Detect which cell encompasses the target text, then output its [X, Y] center coordinate. 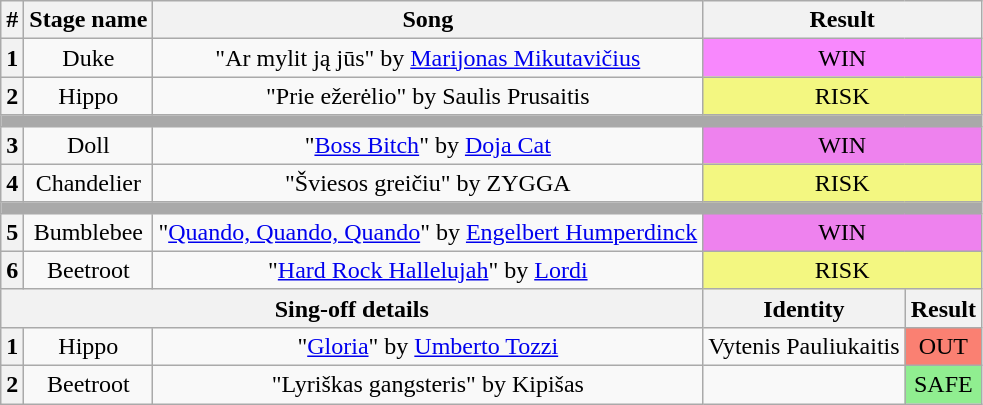
"Šviesos greičiu" by ZYGGA [428, 183]
# [12, 20]
Sing-off details [352, 308]
6 [12, 270]
"Prie ežerėlio" by Saulis Prusaitis [428, 96]
5 [12, 232]
Vytenis Pauliukaitis [804, 346]
Identity [804, 308]
3 [12, 145]
Bumblebee [88, 232]
OUT [943, 346]
Stage name [88, 20]
"Boss Bitch" by Doja Cat [428, 145]
"Gloria" by Umberto Tozzi [428, 346]
Doll [88, 145]
Chandelier [88, 183]
"Ar mylit ją jūs" by Marijonas Mikutavičius [428, 58]
"Quando, Quando, Quando" by Engelbert Humperdinck [428, 232]
4 [12, 183]
"Hard Rock Hallelujah" by Lordi [428, 270]
Song [428, 20]
SAFE [943, 384]
Duke [88, 58]
"Lyriškas gangsteris" by Kipišas [428, 384]
